Determine the [x, y] coordinate at the center of the cell enclosing the given text.  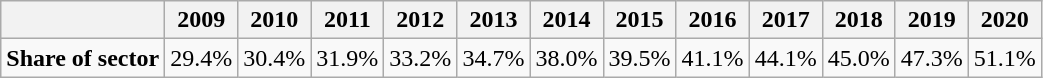
2012 [420, 20]
2020 [1004, 20]
38.0% [566, 58]
2019 [932, 20]
2015 [640, 20]
2014 [566, 20]
47.3% [932, 58]
51.1% [1004, 58]
2016 [712, 20]
2013 [494, 20]
39.5% [640, 58]
2010 [274, 20]
33.2% [420, 58]
29.4% [202, 58]
2009 [202, 20]
2011 [348, 20]
Share of sector [83, 58]
45.0% [858, 58]
30.4% [274, 58]
41.1% [712, 58]
2018 [858, 20]
2017 [786, 20]
31.9% [348, 58]
44.1% [786, 58]
34.7% [494, 58]
